For the text-containing cell, return its midpoint in (x, y) coordinate format. 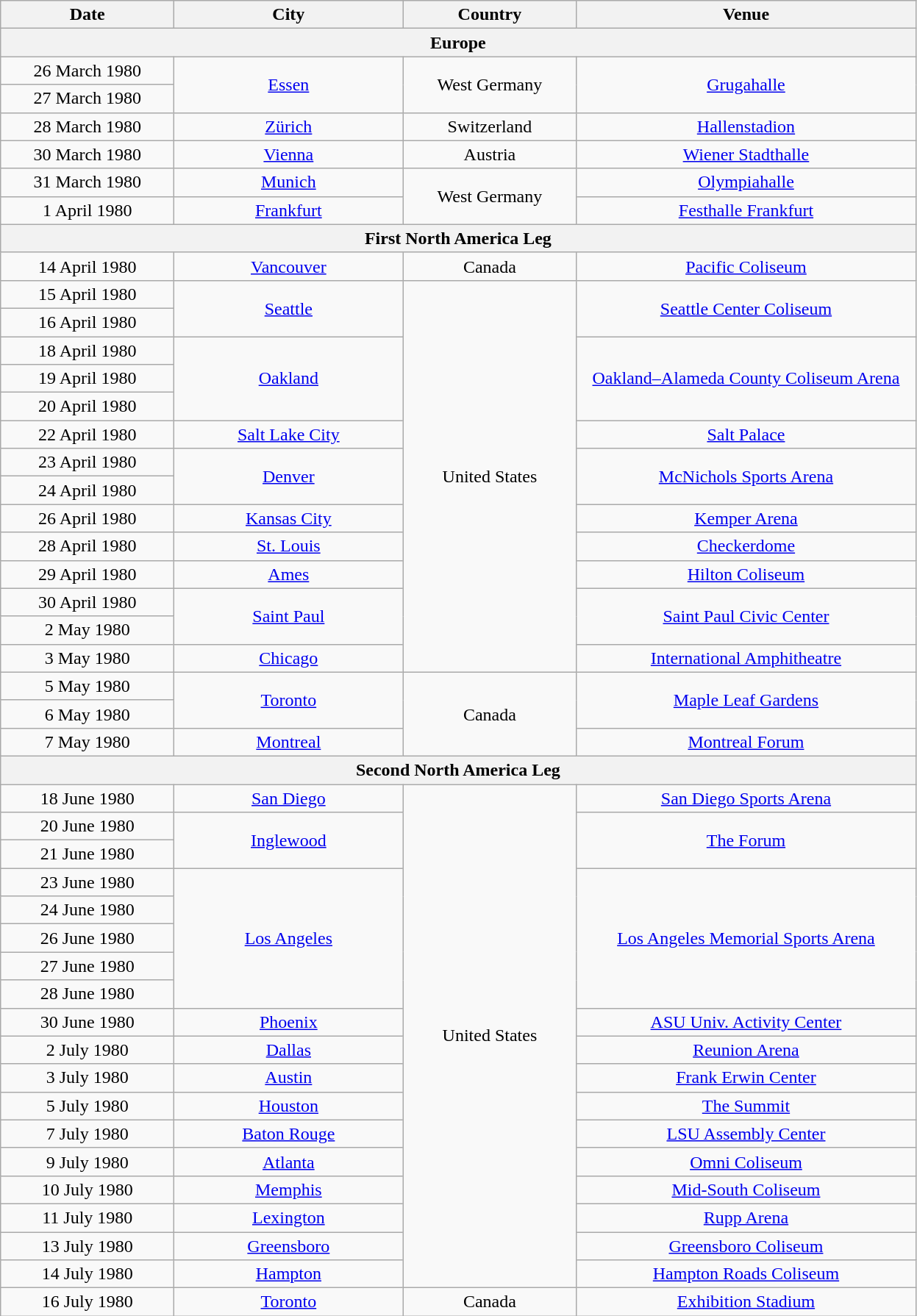
6 May 1980 (88, 714)
Houston (288, 1106)
19 April 1980 (88, 379)
Los Angeles Memorial Sports Arena (746, 938)
1 April 1980 (88, 210)
Hallenstadion (746, 126)
Frank Erwin Center (746, 1078)
Vancouver (288, 266)
28 March 1980 (88, 126)
McNichols Sports Arena (746, 476)
Seattle (288, 308)
Rupp Arena (746, 1217)
Essen (288, 85)
27 June 1980 (88, 966)
Reunion Arena (746, 1050)
30 March 1980 (88, 154)
Inglewood (288, 840)
Country (490, 15)
16 April 1980 (88, 322)
Austria (490, 154)
3 May 1980 (88, 658)
Hampton Roads Coliseum (746, 1274)
9 July 1980 (88, 1162)
Seattle Center Coliseum (746, 308)
30 June 1980 (88, 1022)
Kemper Arena (746, 518)
14 July 1980 (88, 1274)
Exhibition Stadium (746, 1302)
10 July 1980 (88, 1190)
Mid-South Coliseum (746, 1190)
11 July 1980 (88, 1217)
7 May 1980 (88, 742)
28 April 1980 (88, 546)
Kansas City (288, 518)
21 June 1980 (88, 854)
Oakland–Alameda County Coliseum Arena (746, 379)
Second North America Leg (458, 770)
23 June 1980 (88, 882)
International Amphitheatre (746, 658)
2 July 1980 (88, 1050)
Greensboro Coliseum (746, 1246)
7 July 1980 (88, 1134)
Pacific Coliseum (746, 266)
Munich (288, 182)
Phoenix (288, 1022)
LSU Assembly Center (746, 1134)
Dallas (288, 1050)
20 June 1980 (88, 826)
Olympiahalle (746, 182)
Venue (746, 15)
14 April 1980 (88, 266)
Maple Leaf Gardens (746, 700)
24 April 1980 (88, 490)
Memphis (288, 1190)
18 April 1980 (88, 351)
Greensboro (288, 1246)
26 June 1980 (88, 938)
15 April 1980 (88, 294)
5 July 1980 (88, 1106)
Europe (458, 43)
26 April 1980 (88, 518)
18 June 1980 (88, 798)
Omni Coliseum (746, 1162)
Date (88, 15)
City (288, 15)
Ames (288, 574)
5 May 1980 (88, 686)
ASU Univ. Activity Center (746, 1022)
Hampton (288, 1274)
28 June 1980 (88, 994)
Checkerdome (746, 546)
The Summit (746, 1106)
Hilton Coliseum (746, 574)
Festhalle Frankfurt (746, 210)
23 April 1980 (88, 462)
Montreal Forum (746, 742)
24 June 1980 (88, 910)
Wiener Stadthalle (746, 154)
Switzerland (490, 126)
First North America Leg (458, 238)
29 April 1980 (88, 574)
13 July 1980 (88, 1246)
Salt Palace (746, 435)
Denver (288, 476)
The Forum (746, 840)
20 April 1980 (88, 407)
San Diego (288, 798)
Saint Paul Civic Center (746, 616)
2 May 1980 (88, 630)
Atlanta (288, 1162)
Lexington (288, 1217)
Zürich (288, 126)
16 July 1980 (88, 1302)
San Diego Sports Arena (746, 798)
Chicago (288, 658)
30 April 1980 (88, 602)
Vienna (288, 154)
Montreal (288, 742)
Austin (288, 1078)
22 April 1980 (88, 435)
Salt Lake City (288, 435)
Baton Rouge (288, 1134)
26 March 1980 (88, 71)
Grugahalle (746, 85)
Oakland (288, 379)
31 March 1980 (88, 182)
3 July 1980 (88, 1078)
Los Angeles (288, 938)
27 March 1980 (88, 99)
St. Louis (288, 546)
Saint Paul (288, 616)
Frankfurt (288, 210)
